Detect which cell encompasses the target text, then output its (X, Y) center coordinate. 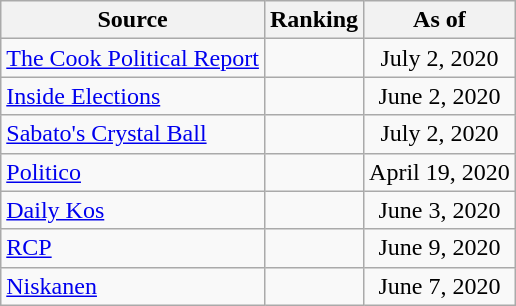
June 3, 2020 (440, 210)
Niskanen (133, 286)
April 19, 2020 (440, 172)
The Cook Political Report (133, 58)
Ranking (314, 20)
Politico (133, 172)
June 9, 2020 (440, 248)
Sabato's Crystal Ball (133, 134)
June 2, 2020 (440, 96)
Daily Kos (133, 210)
Inside Elections (133, 96)
Source (133, 20)
June 7, 2020 (440, 286)
As of (440, 20)
RCP (133, 248)
